Return (X, Y) of the center of cell containing provided text 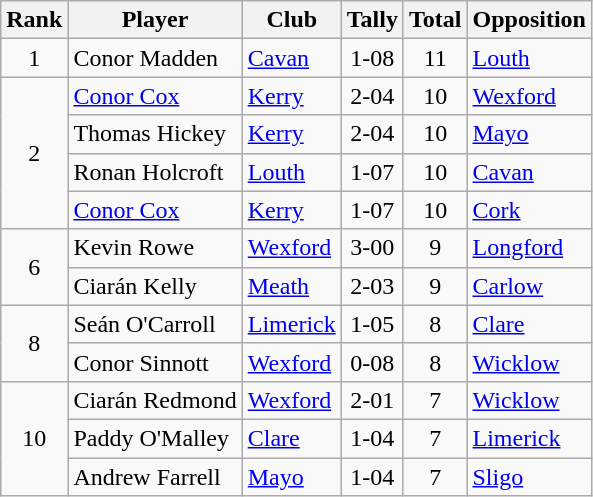
2-03 (372, 286)
Kevin Rowe (155, 248)
Sligo (529, 477)
1-05 (372, 324)
Seán O'Carroll (155, 324)
Longford (529, 248)
Tally (372, 20)
Cork (529, 210)
Ciarán Redmond (155, 400)
Carlow (529, 286)
Conor Madden (155, 58)
Opposition (529, 20)
Player (155, 20)
Meath (292, 286)
Club (292, 20)
Conor Sinnott (155, 362)
1 (34, 58)
Paddy O'Malley (155, 438)
6 (34, 267)
0-08 (372, 362)
Ciarán Kelly (155, 286)
Rank (34, 20)
Andrew Farrell (155, 477)
2 (34, 153)
Thomas Hickey (155, 134)
Total (435, 20)
1-08 (372, 58)
11 (435, 58)
3-00 (372, 248)
Ronan Holcroft (155, 172)
2-01 (372, 400)
